Pinpoint the cell where the given text exists, returning its (x, y) midpoint coordinate. 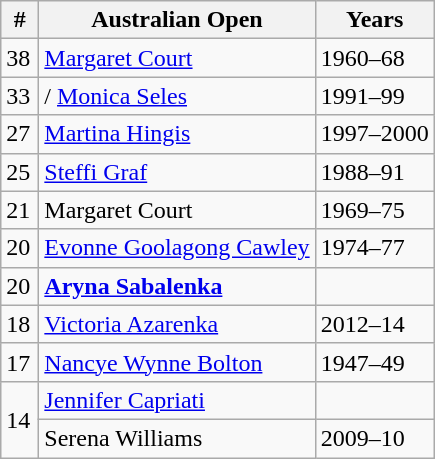
Evonne Goolagong Cawley (177, 248)
1960–68 (374, 58)
Steffi Graf (177, 172)
Martina Hingis (177, 134)
1991–99 (374, 96)
Aryna Sabalenka (177, 286)
Jennifer Capriati (177, 400)
Nancye Wynne Bolton (177, 362)
Years (374, 20)
/ Monica Seles (177, 96)
1969–75 (374, 210)
# (20, 20)
1988–91 (374, 172)
27 (20, 134)
1947–49 (374, 362)
17 (20, 362)
1974–77 (374, 248)
25 (20, 172)
21 (20, 210)
14 (20, 419)
18 (20, 324)
38 (20, 58)
2009–10 (374, 438)
Victoria Azarenka (177, 324)
Australian Open (177, 20)
1997–2000 (374, 134)
2012–14 (374, 324)
Serena Williams (177, 438)
33 (20, 96)
